Search for the cell housing the specified text and yield its [x, y] center coordinate. 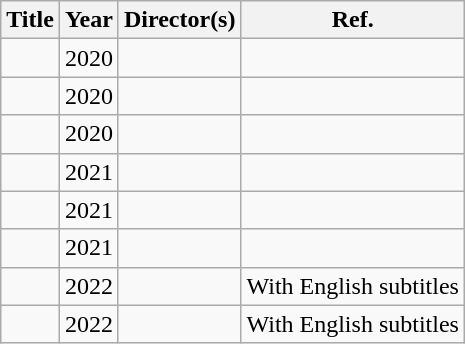
Ref. [352, 20]
Year [88, 20]
Title [30, 20]
Director(s) [180, 20]
